Return the [X, Y] coordinate for the center point of the cell that contains the specified text.  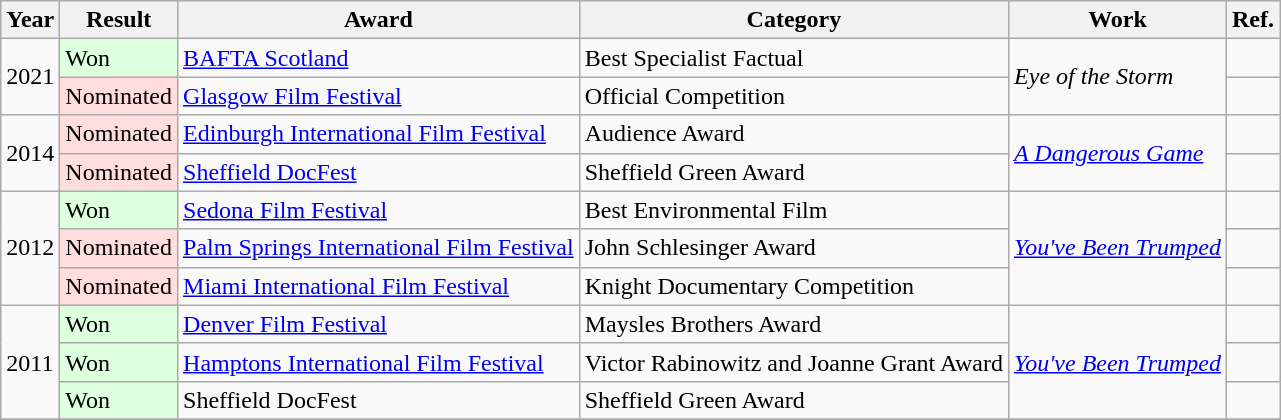
Ref. [1254, 20]
John Schlesinger Award [794, 248]
Best Environmental Film [794, 210]
Glasgow Film Festival [379, 96]
Knight Documentary Competition [794, 286]
Best Specialist Factual [794, 58]
BAFTA Scotland [379, 58]
Maysles Brothers Award [794, 324]
Work [1118, 20]
Hamptons International Film Festival [379, 362]
Sedona Film Festival [379, 210]
2014 [30, 153]
Denver Film Festival [379, 324]
2012 [30, 248]
Edinburgh International Film Festival [379, 134]
Award [379, 20]
Miami International Film Festival [379, 286]
Category [794, 20]
Audience Award [794, 134]
Victor Rabinowitz and Joanne Grant Award [794, 362]
A Dangerous Game [1118, 153]
2021 [30, 77]
Palm Springs International Film Festival [379, 248]
2011 [30, 362]
Official Competition [794, 96]
Year [30, 20]
Eye of the Storm [1118, 77]
Result [119, 20]
